For the text-containing cell, return its midpoint in [X, Y] coordinate format. 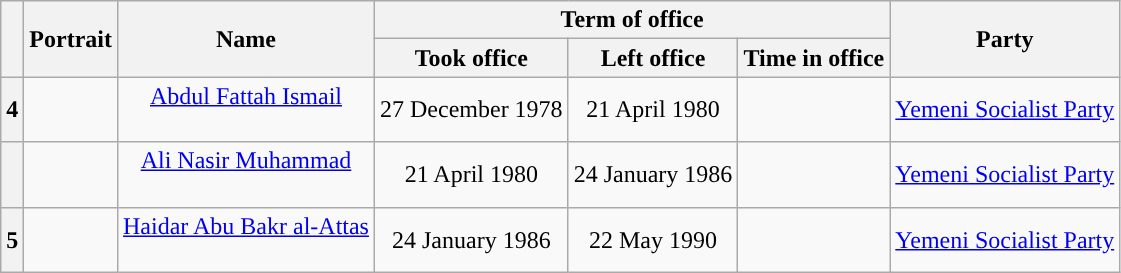
22 May 1990 [653, 240]
Haidar Abu Bakr al-Attas [246, 240]
Left office [653, 58]
Portrait [71, 39]
Term of office [632, 20]
5 [12, 240]
Took office [471, 58]
27 December 1978 [471, 110]
4 [12, 110]
Name [246, 39]
Ali Nasir Muhammad [246, 174]
Time in office [814, 58]
Abdul Fattah Ismail [246, 110]
Party [1005, 39]
